For the text-containing cell, return its midpoint in (x, y) coordinate format. 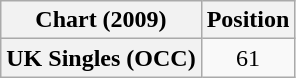
61 (248, 58)
UK Singles (OCC) (101, 58)
Chart (2009) (101, 20)
Position (248, 20)
